Return [x, y] of the center of cell containing provided text 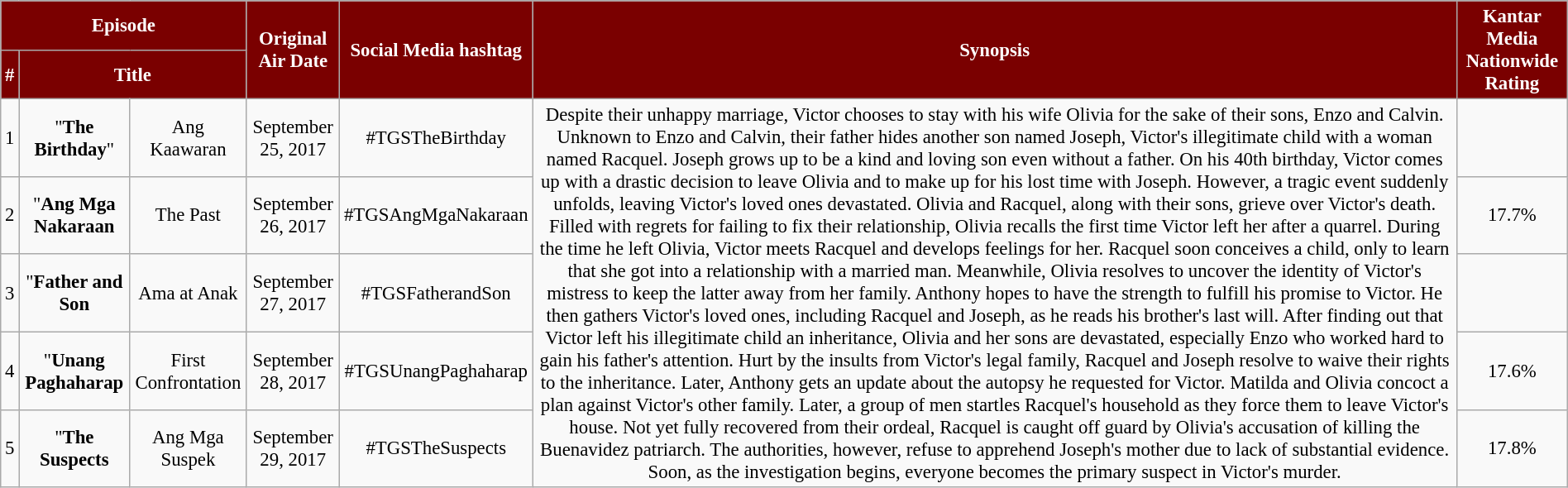
The Past [189, 215]
17.7% [1512, 215]
"Ang Mga Nakaraan [74, 215]
Ama at Anak [189, 293]
#TGSFatherandSon [437, 293]
4 [10, 371]
Social Media hashtag [437, 50]
Original Air Date [293, 50]
September 28, 2017 [293, 371]
Episode [124, 25]
1 [10, 138]
Title [132, 74]
Ang Kaawaran [189, 138]
5 [10, 448]
September 29, 2017 [293, 448]
# [10, 74]
First Confrontation [189, 371]
17.8% [1512, 448]
"The Suspects [74, 448]
"Unang Paghaharap [74, 371]
"The Birthday" [74, 138]
2 [10, 215]
Ang Mga Suspek [189, 448]
September 26, 2017 [293, 215]
#TGSTheBirthday [437, 138]
September 25, 2017 [293, 138]
#TGSUnangPaghaharap [437, 371]
#TGSTheSuspects [437, 448]
Kantar Media Nationwide Rating [1512, 50]
"Father and Son [74, 293]
17.6% [1512, 371]
3 [10, 293]
September 27, 2017 [293, 293]
#TGSAngMgaNakaraan [437, 215]
Synopsis [995, 50]
